Search for the cell housing the specified text and yield its [x, y] center coordinate. 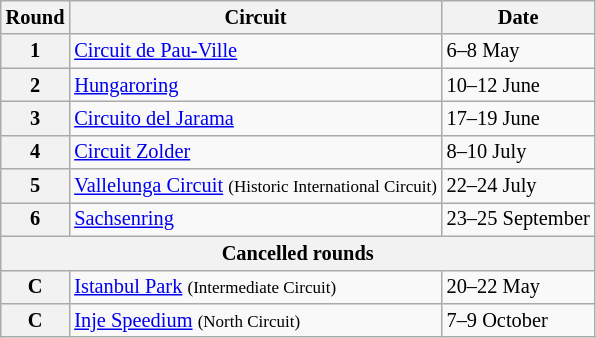
Circuit Zolder [255, 152]
2 [36, 85]
8–10 July [518, 152]
Sachsenring [255, 219]
Date [518, 17]
Circuito del Jarama [255, 118]
Circuit [255, 17]
Cancelled rounds [298, 253]
Circuit de Pau-Ville [255, 51]
1 [36, 51]
23–25 September [518, 219]
22–24 July [518, 186]
20–22 May [518, 287]
Istanbul Park (Intermediate Circuit) [255, 287]
3 [36, 118]
6 [36, 219]
Hungaroring [255, 85]
10–12 June [518, 85]
Vallelunga Circuit (Historic International Circuit) [255, 186]
4 [36, 152]
Inje Speedium (North Circuit) [255, 320]
Round [36, 17]
17–19 June [518, 118]
5 [36, 186]
7–9 October [518, 320]
6–8 May [518, 51]
